From the cell containing the given text, extract its center point as (x, y) coordinate. 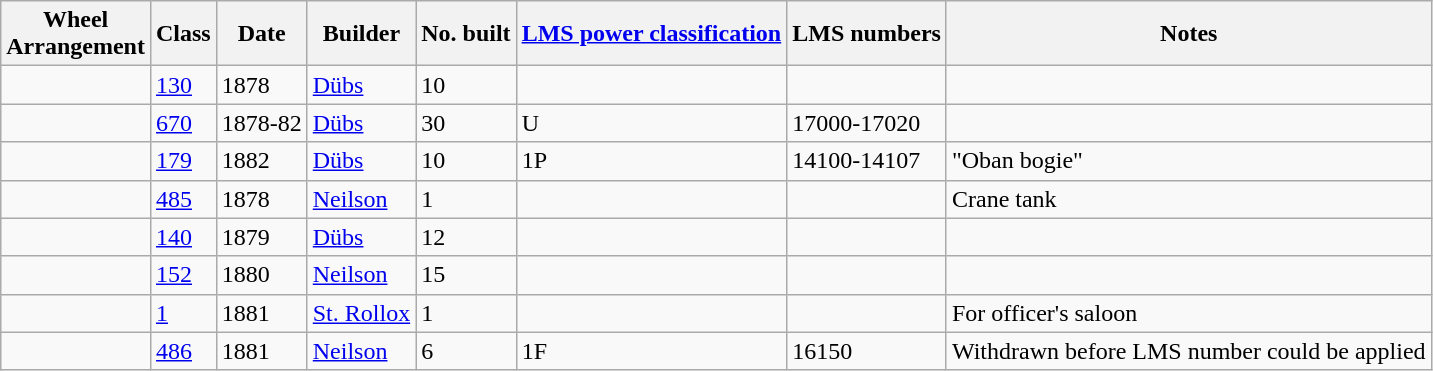
14100-14107 (867, 161)
Builder (361, 34)
WheelArrangement (76, 34)
Class (183, 34)
1F (652, 351)
140 (183, 237)
670 (183, 123)
"Oban bogie" (1188, 161)
U (652, 123)
12 (466, 237)
Date (262, 34)
179 (183, 161)
1P (652, 161)
1880 (262, 275)
485 (183, 199)
152 (183, 275)
1878-82 (262, 123)
6 (466, 351)
Notes (1188, 34)
LMS numbers (867, 34)
Crane tank (1188, 199)
130 (183, 85)
Withdrawn before LMS number could be applied (1188, 351)
15 (466, 275)
1879 (262, 237)
LMS power classification (652, 34)
1882 (262, 161)
For officer's saloon (1188, 313)
30 (466, 123)
17000-17020 (867, 123)
St. Rollox (361, 313)
No. built (466, 34)
16150 (867, 351)
486 (183, 351)
